Identify which cell holds the provided text, then report its (x, y) central coordinate. 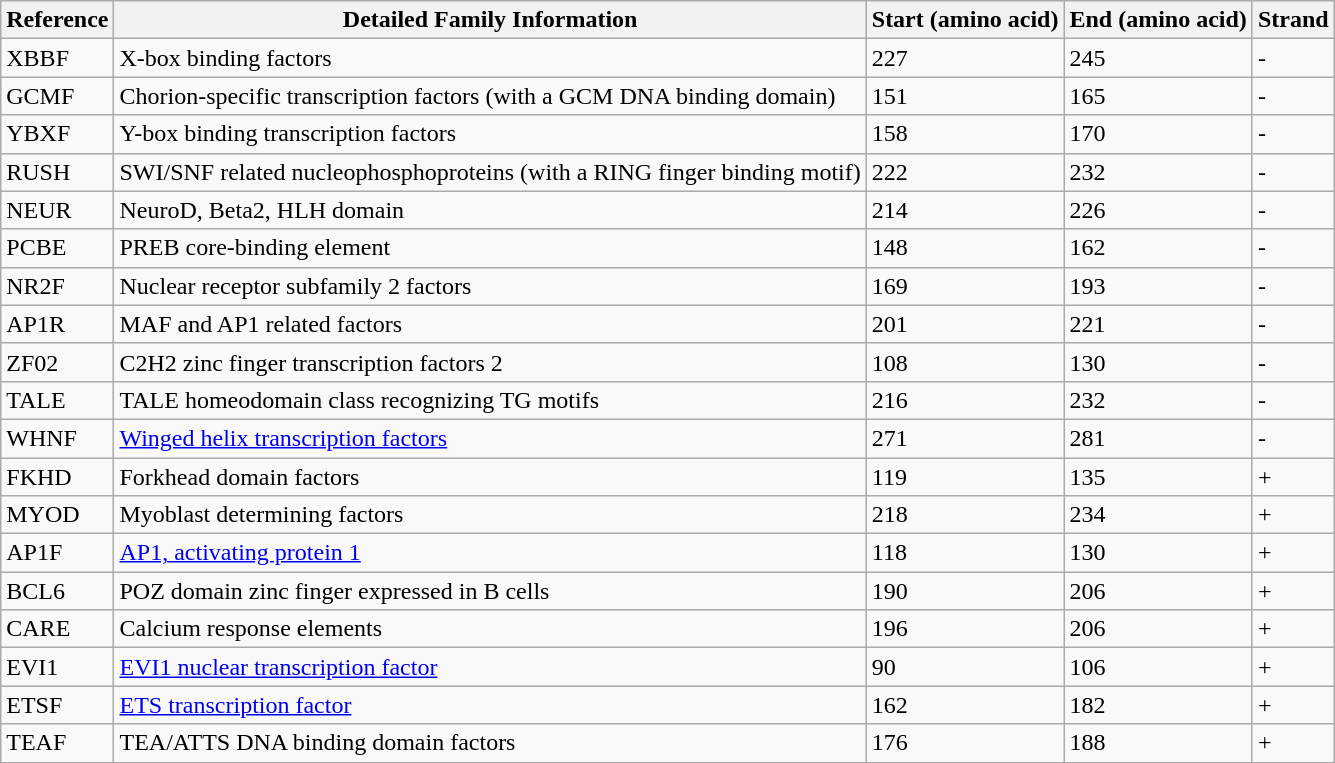
196 (965, 629)
106 (1158, 667)
108 (965, 362)
119 (965, 477)
216 (965, 400)
TALE homeodomain class recognizing TG motifs (490, 400)
WHNF (58, 438)
201 (965, 324)
EVI1 (58, 667)
245 (1158, 58)
Chorion-specific transcription factors (with a GCM DNA binding domain) (490, 96)
Nuclear receptor subfamily 2 factors (490, 286)
214 (965, 210)
Strand (1293, 20)
Start (amino acid) (965, 20)
NeuroD, Beta2, HLH domain (490, 210)
AP1, activating protein 1 (490, 553)
Myoblast determining factors (490, 515)
169 (965, 286)
176 (965, 743)
118 (965, 553)
190 (965, 591)
182 (1158, 705)
188 (1158, 743)
Forkhead domain factors (490, 477)
GCMF (58, 96)
TEA/ATTS DNA binding domain factors (490, 743)
YBXF (58, 134)
Detailed Family Information (490, 20)
222 (965, 172)
135 (1158, 477)
X-box binding factors (490, 58)
SWI/SNF related nucleophosphoproteins (with a RING finger binding motif) (490, 172)
TALE (58, 400)
148 (965, 248)
151 (965, 96)
AP1R (58, 324)
TEAF (58, 743)
165 (1158, 96)
ZF02 (58, 362)
ETS transcription factor (490, 705)
ETSF (58, 705)
193 (1158, 286)
MAF and AP1 related factors (490, 324)
158 (965, 134)
218 (965, 515)
Winged helix transcription factors (490, 438)
End (amino acid) (1158, 20)
90 (965, 667)
PREB core-binding element (490, 248)
FKHD (58, 477)
PCBE (58, 248)
Y-box binding transcription factors (490, 134)
BCL6 (58, 591)
281 (1158, 438)
CARE (58, 629)
NR2F (58, 286)
226 (1158, 210)
234 (1158, 515)
170 (1158, 134)
AP1F (58, 553)
EVI1 nuclear transcription factor (490, 667)
POZ domain zinc finger expressed in B cells (490, 591)
227 (965, 58)
221 (1158, 324)
C2H2 zinc finger transcription factors 2 (490, 362)
MYOD (58, 515)
Reference (58, 20)
271 (965, 438)
XBBF (58, 58)
NEUR (58, 210)
Calcium response elements (490, 629)
RUSH (58, 172)
